For the text-containing cell, return its midpoint in [x, y] coordinate format. 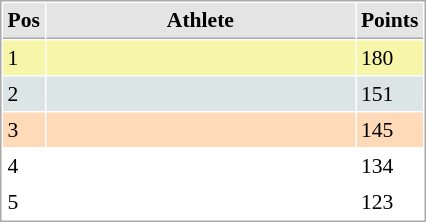
1 [24, 57]
151 [390, 93]
Athlete [200, 21]
Pos [24, 21]
4 [24, 165]
Points [390, 21]
134 [390, 165]
2 [24, 93]
123 [390, 201]
180 [390, 57]
5 [24, 201]
3 [24, 129]
145 [390, 129]
